Locate the cell with the specified text and output its [X, Y] center coordinate. 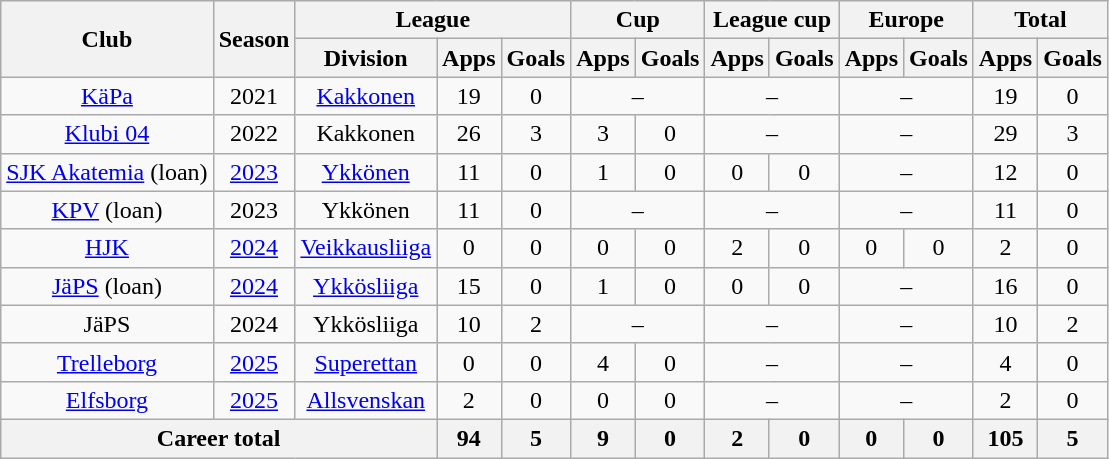
Career total [219, 438]
Trelleborg [107, 362]
Cup [638, 20]
94 [469, 438]
Veikkausliiga [366, 248]
9 [603, 438]
12 [1005, 172]
JäPS (loan) [107, 286]
HJK [107, 248]
16 [1005, 286]
105 [1005, 438]
Division [366, 58]
Superettan [366, 362]
29 [1005, 134]
JäPS [107, 324]
15 [469, 286]
Klubi 04 [107, 134]
KäPa [107, 96]
SJK Akatemia (loan) [107, 172]
Club [107, 39]
Allsvenskan [366, 400]
Europe [906, 20]
Season [254, 39]
2022 [254, 134]
League [433, 20]
League cup [772, 20]
Elfsborg [107, 400]
KPV (loan) [107, 210]
Total [1040, 20]
2021 [254, 96]
26 [469, 134]
